Determine the [x, y] coordinate at the center of the cell enclosing the given text.  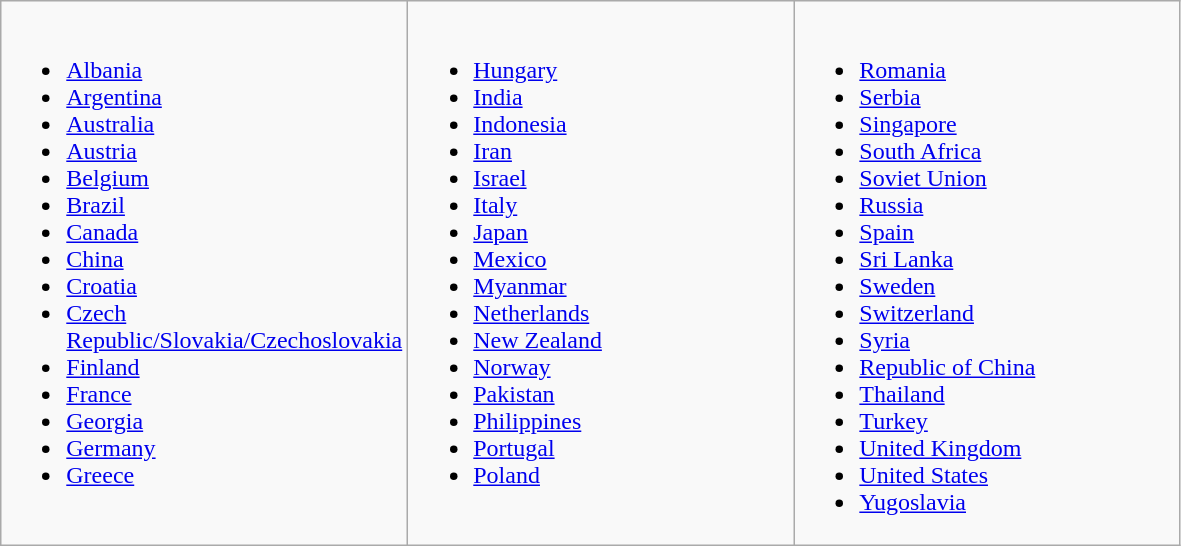
Hungary India Indonesia Iran Israel Italy Japan Mexico Myanmar Netherlands New Zealand Norway Pakistan Philippines Portugal Poland [601, 274]
Albania Argentina Australia Austria Belgium Brazil Canada China Croatia Czech Republic/Slovakia/Czechoslovakia Finland France Georgia Germany Greece [204, 274]
